For the text-containing cell, return its midpoint in [X, Y] coordinate format. 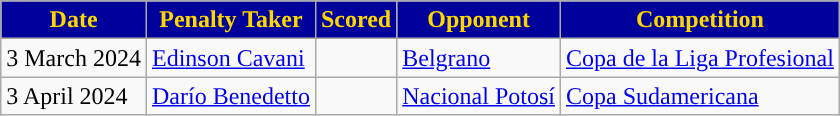
Opponent [479, 20]
3 April 2024 [74, 96]
Competition [700, 20]
Copa Sudamericana [700, 96]
Copa de la Liga Profesional [700, 58]
Nacional Potosí [479, 96]
Date [74, 20]
Penalty Taker [230, 20]
Edinson Cavani [230, 58]
Darío Benedetto [230, 96]
Belgrano [479, 58]
Scored [356, 20]
3 March 2024 [74, 58]
